Identify which cell holds the provided text, then report its [x, y] central coordinate. 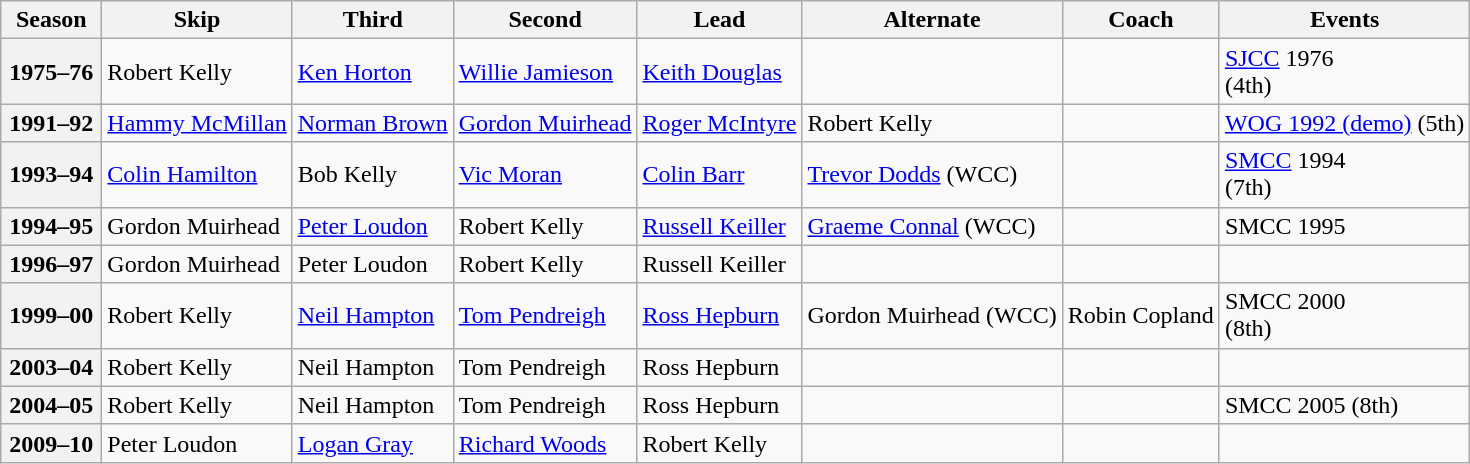
Ken Horton [372, 72]
2004–05 [52, 405]
Norman Brown [372, 123]
Vic Moran [545, 174]
Robin Copland [1140, 316]
Colin Hamilton [197, 174]
Lead [720, 20]
Logan Gray [372, 443]
1975–76 [52, 72]
Third [372, 20]
Trevor Dodds (WCC) [932, 174]
Roger McIntyre [720, 123]
Alternate [932, 20]
1999–00 [52, 316]
2003–04 [52, 367]
Bob Kelly [372, 174]
1993–94 [52, 174]
Graeme Connal (WCC) [932, 226]
SMCC 2005 (8th) [1344, 405]
Events [1344, 20]
Richard Woods [545, 443]
2009–10 [52, 443]
SMCC 1995 [1344, 226]
1996–97 [52, 264]
Colin Barr [720, 174]
WOG 1992 (demo) (5th) [1344, 123]
Hammy McMillan [197, 123]
1994–95 [52, 226]
Season [52, 20]
Gordon Muirhead (WCC) [932, 316]
SMCC 1994 (7th) [1344, 174]
Skip [197, 20]
SMCC 2000 (8th) [1344, 316]
SJCC 1976 (4th) [1344, 72]
Willie Jamieson [545, 72]
1991–92 [52, 123]
Keith Douglas [720, 72]
Second [545, 20]
Coach [1140, 20]
